Determine the [x, y] coordinate at the center of the cell enclosing the given text.  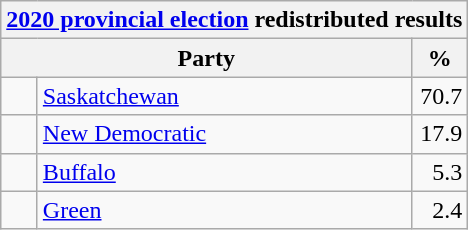
Party [206, 58]
70.7 [440, 96]
Green [224, 210]
% [440, 58]
New Democratic [224, 134]
2.4 [440, 210]
5.3 [440, 172]
Saskatchewan [224, 96]
2020 provincial election redistributed results [234, 20]
17.9 [440, 134]
Buffalo [224, 172]
